Pinpoint the cell where the given text exists, returning its [X, Y] midpoint coordinate. 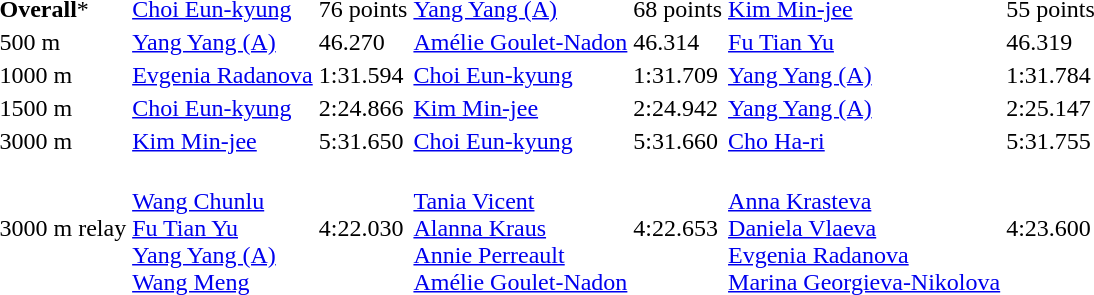
Amélie Goulet-Nadon [520, 42]
46.270 [363, 42]
2:24.866 [363, 108]
5:31.660 [678, 141]
Evgenia Radanova [223, 75]
1:31.709 [678, 75]
5:31.650 [363, 141]
Fu Tian Yu [864, 42]
46.314 [678, 42]
1:31.594 [363, 75]
2:24.942 [678, 108]
Cho Ha-ri [864, 141]
